Determine the [X, Y] coordinate at the center of the cell enclosing the given text.  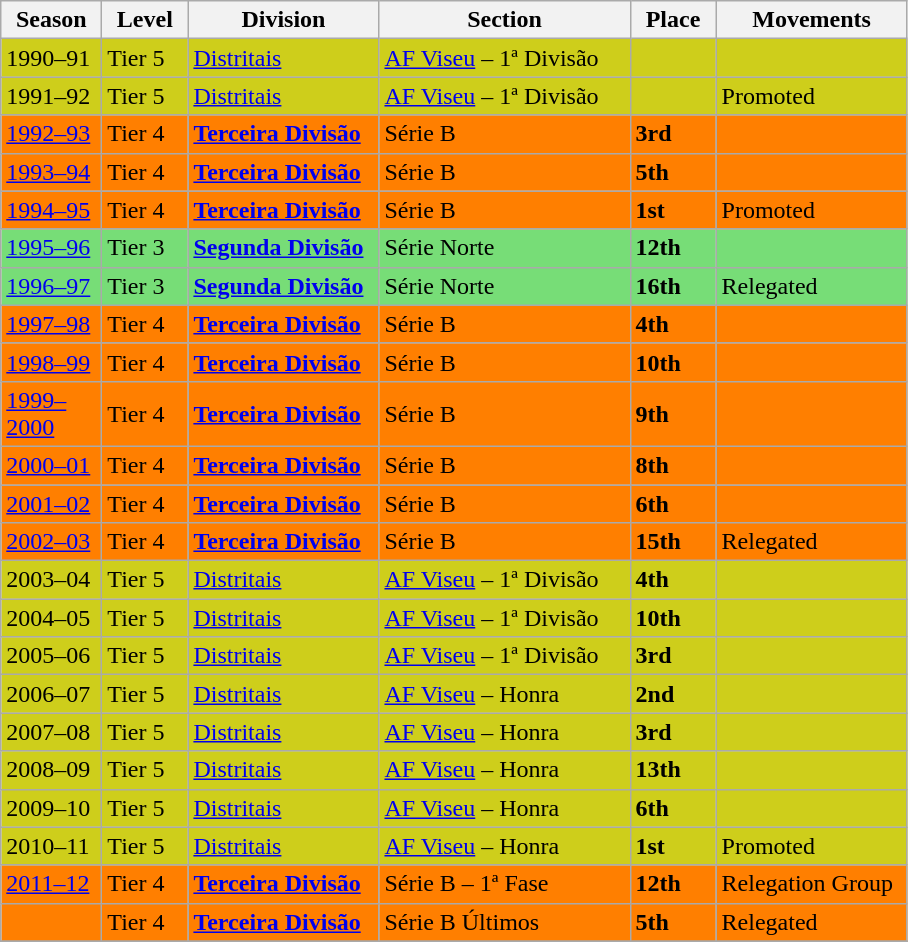
2010–11 [52, 846]
1992–93 [52, 134]
1990–91 [52, 58]
Place [673, 20]
1993–94 [52, 172]
15th [673, 542]
Movements [812, 20]
13th [673, 770]
1999–2000 [52, 414]
Season [52, 20]
Division [284, 20]
2001–02 [52, 503]
2011–12 [52, 884]
2002–03 [52, 542]
1994–95 [52, 210]
9th [673, 414]
1997–98 [52, 324]
Section [504, 20]
1996–97 [52, 286]
16th [673, 286]
Série B – 1ª Fase [504, 884]
2007–08 [52, 732]
8th [673, 465]
1998–99 [52, 362]
2nd [673, 694]
2009–10 [52, 808]
2006–07 [52, 694]
1991–92 [52, 96]
2000–01 [52, 465]
2003–04 [52, 580]
Relegation Group [812, 884]
2008–09 [52, 770]
1995–96 [52, 248]
Level [145, 20]
2005–06 [52, 656]
2004–05 [52, 618]
Série B Últimos [504, 922]
